Locate the cell with the specified text and output its (x, y) center coordinate. 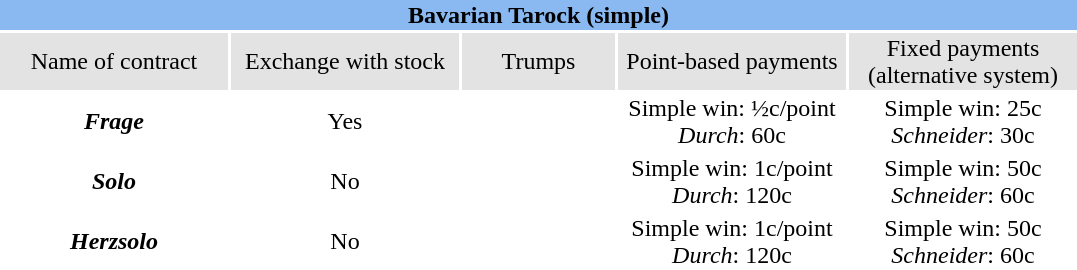
Bavarian Tarock (simple) (538, 15)
Fixed payments (alternative system) (963, 62)
Trumps (538, 62)
Herzsolo (114, 242)
Point-based payments (732, 62)
Exchange with stock (345, 62)
Simple win: ½c/pointDurch: 60c (732, 122)
Frage (114, 122)
Solo (114, 182)
Name of contract (114, 62)
Yes (345, 122)
Simple win: 25cSchneider: 30c (963, 122)
